Determine the [x, y] coordinate at the center of the cell enclosing the given text.  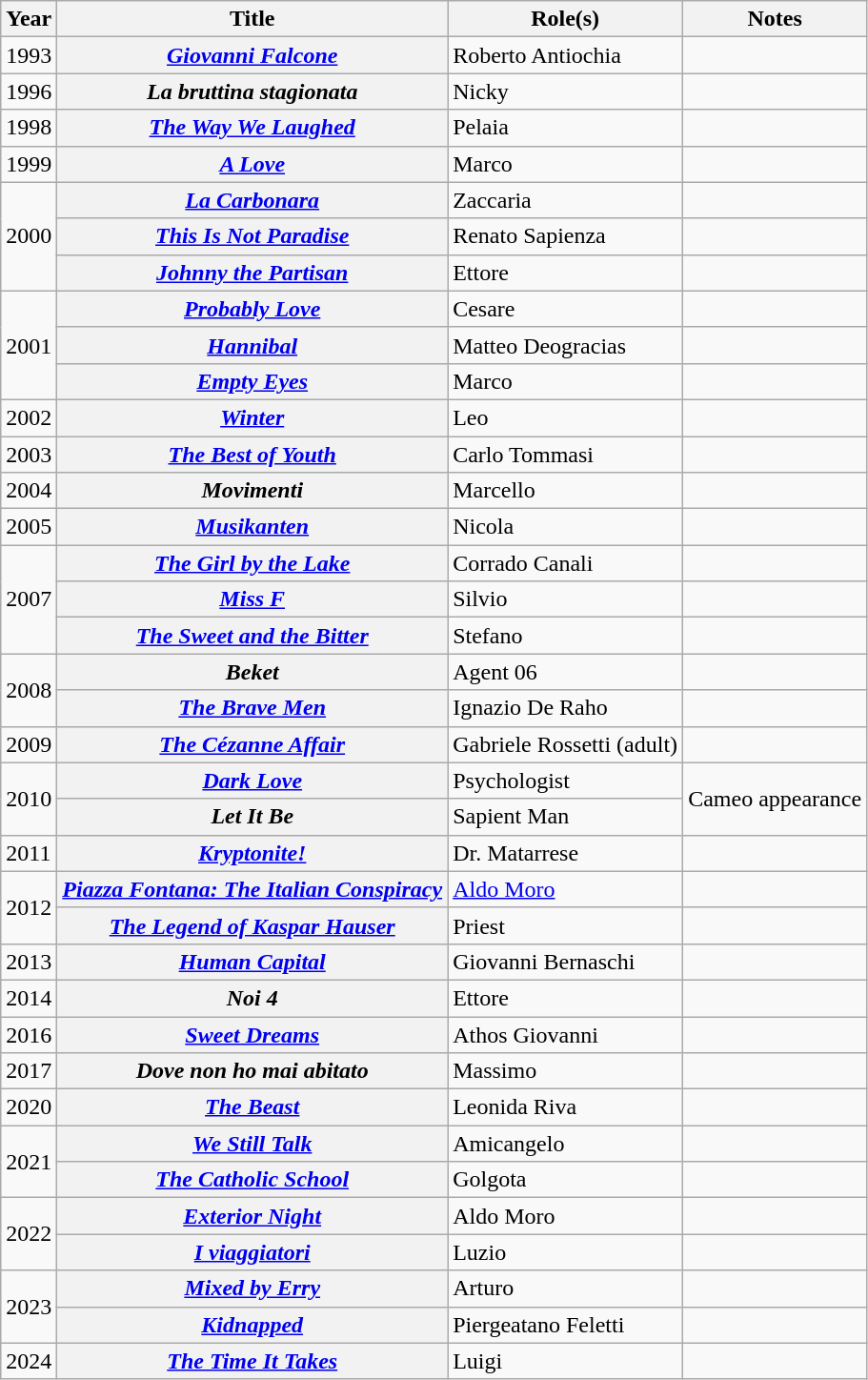
Let It Be [252, 817]
Sweet Dreams [252, 1034]
Human Capital [252, 962]
Title [252, 19]
2002 [29, 417]
Winter [252, 417]
The Beast [252, 1107]
Musikanten [252, 527]
Marcello [566, 491]
2022 [29, 1234]
Cameo appearance [776, 799]
Hannibal [252, 345]
1998 [29, 128]
Probably Love [252, 309]
Dark Love [252, 781]
Notes [776, 19]
The Best of Youth [252, 455]
2010 [29, 799]
Luigi [566, 1361]
Agent 06 [566, 672]
Amicangelo [566, 1144]
Nicky [566, 91]
Piazza Fontana: The Italian Conspiracy [252, 889]
Athos Giovanni [566, 1034]
Miss F [252, 599]
2011 [29, 853]
Kryptonite! [252, 853]
Exterior Night [252, 1216]
Giovanni Bernaschi [566, 962]
The Brave Men [252, 708]
La Carbonara [252, 200]
Year [29, 19]
Nicola [566, 527]
2008 [29, 690]
I viaggiatori [252, 1252]
Giovanni Falcone [252, 55]
2000 [29, 236]
Golgota [566, 1180]
2004 [29, 491]
Dove non ho mai abitato [252, 1071]
1999 [29, 164]
2012 [29, 907]
The Cézanne Affair [252, 744]
Corrado Canali [566, 563]
2005 [29, 527]
Johnny the Partisan [252, 273]
Cesare [566, 309]
Leonida Riva [566, 1107]
Piergeatano Feletti [566, 1325]
Dr. Matarrese [566, 853]
The Time It Takes [252, 1361]
Arturo [566, 1289]
Zaccaria [566, 200]
2023 [29, 1307]
La bruttina stagionata [252, 91]
2016 [29, 1034]
Carlo Tommasi [566, 455]
The Catholic School [252, 1180]
The Legend of Kaspar Hauser [252, 925]
Pelaia [566, 128]
The Sweet and the Bitter [252, 636]
The Girl by the Lake [252, 563]
2009 [29, 744]
Role(s) [566, 19]
Psychologist [566, 781]
Beket [252, 672]
2001 [29, 345]
Noi 4 [252, 998]
A Love [252, 164]
2017 [29, 1071]
Movimenti [252, 491]
Silvio [566, 599]
Sapient Man [566, 817]
1996 [29, 91]
2014 [29, 998]
Roberto Antiochia [566, 55]
The Way We Laughed [252, 128]
We Still Talk [252, 1144]
2020 [29, 1107]
Leo [566, 417]
This Is Not Paradise [252, 236]
2007 [29, 599]
Mixed by Erry [252, 1289]
Gabriele Rossetti (adult) [566, 744]
2024 [29, 1361]
2003 [29, 455]
Luzio [566, 1252]
Kidnapped [252, 1325]
1993 [29, 55]
Stefano [566, 636]
2021 [29, 1162]
2013 [29, 962]
Priest [566, 925]
Ignazio De Raho [566, 708]
Empty Eyes [252, 381]
Massimo [566, 1071]
Matteo Deogracias [566, 345]
Renato Sapienza [566, 236]
